For the text-containing cell, return its midpoint in [x, y] coordinate format. 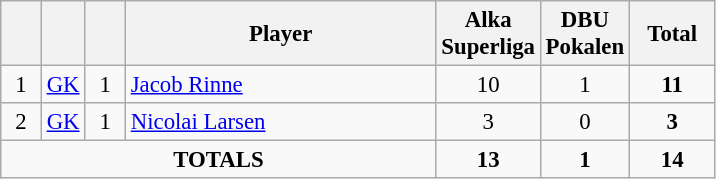
Total [672, 34]
14 [672, 160]
Alka Superliga [488, 34]
0 [584, 122]
Nicolai Larsen [280, 122]
DBU Pokalen [584, 34]
11 [672, 85]
13 [488, 160]
TOTALS [218, 160]
Jacob Rinne [280, 85]
10 [488, 85]
2 [22, 122]
Player [280, 34]
